Scan for the cell matching the given text and deliver its [x, y] coordinate at center. 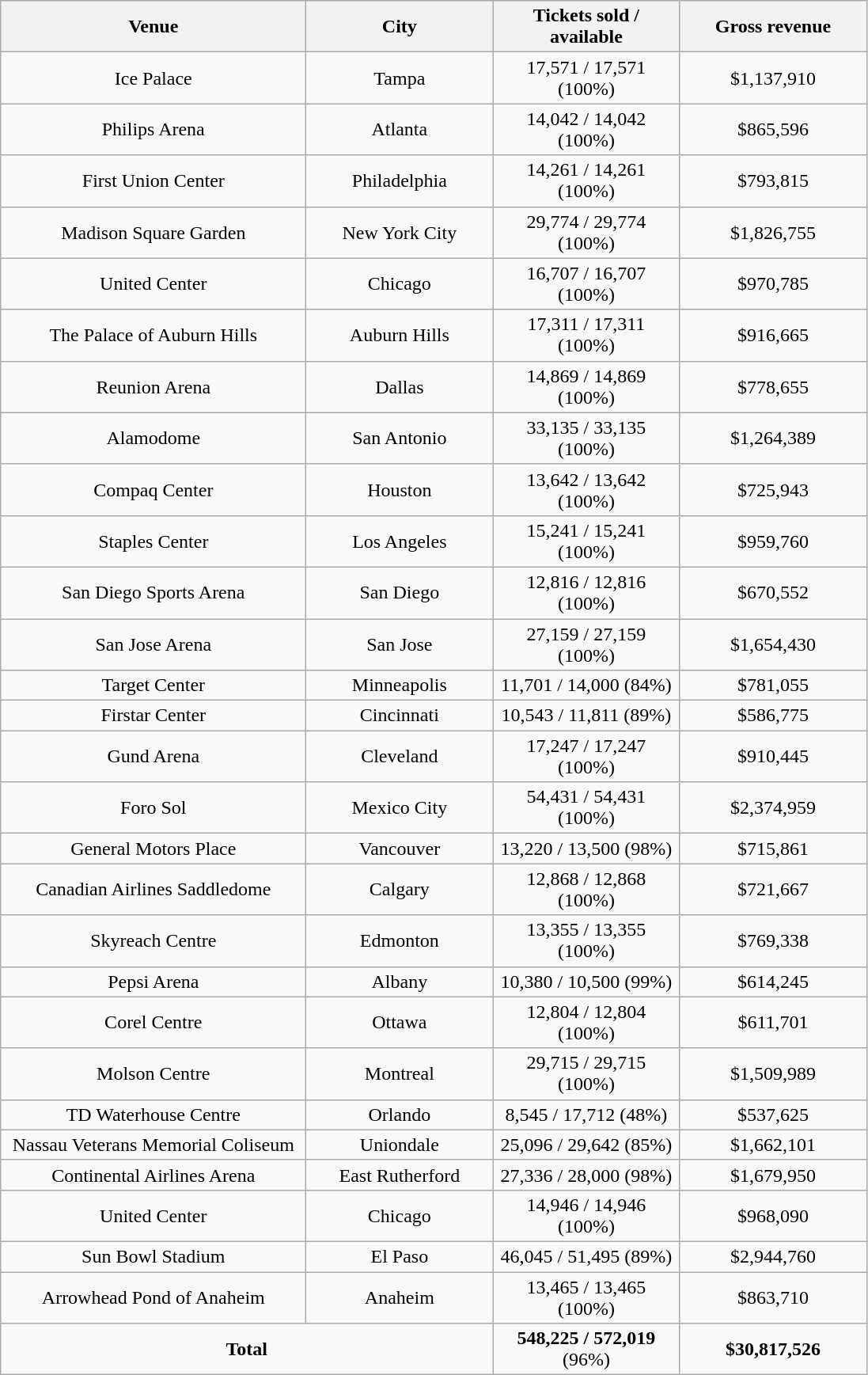
Gross revenue [773, 27]
$916,665 [773, 336]
Houston [400, 489]
$970,785 [773, 283]
$910,445 [773, 757]
Dallas [400, 386]
Minneapolis [400, 686]
Canadian Airlines Saddledome [154, 890]
8,545 / 17,712 (48%) [586, 1115]
Orlando [400, 1115]
East Rutherford [400, 1175]
11,701 / 14,000 (84%) [586, 686]
33,135 / 33,135 (100%) [586, 439]
29,715 / 29,715 (100%) [586, 1073]
27,336 / 28,000 (98%) [586, 1175]
$1,826,755 [773, 233]
Albany [400, 982]
$1,654,430 [773, 644]
$769,338 [773, 940]
14,261 / 14,261 (100%) [586, 180]
14,042 / 14,042 (100%) [586, 130]
Auburn Hills [400, 336]
548,225 / 572,019 (96%) [586, 1349]
$725,943 [773, 489]
Ottawa [400, 1023]
27,159 / 27,159 (100%) [586, 644]
$721,667 [773, 890]
San Diego Sports Arena [154, 592]
$778,655 [773, 386]
17,311 / 17,311 (100%) [586, 336]
Edmonton [400, 940]
$2,374,959 [773, 807]
Firstar Center [154, 716]
Los Angeles [400, 541]
Pepsi Arena [154, 982]
Calgary [400, 890]
10,380 / 10,500 (99%) [586, 982]
Philadelphia [400, 180]
$586,775 [773, 716]
San Antonio [400, 439]
13,642 / 13,642 (100%) [586, 489]
$968,090 [773, 1216]
Vancouver [400, 849]
17,247 / 17,247 (100%) [586, 757]
14,946 / 14,946 (100%) [586, 1216]
54,431 / 54,431 (100%) [586, 807]
General Motors Place [154, 849]
$1,264,389 [773, 439]
17,571 / 17,571 (100%) [586, 78]
13,220 / 13,500 (98%) [586, 849]
Reunion Arena [154, 386]
Anaheim [400, 1297]
Corel Centre [154, 1023]
San Jose Arena [154, 644]
29,774 / 29,774 (100%) [586, 233]
$1,662,101 [773, 1145]
46,045 / 51,495 (89%) [586, 1256]
City [400, 27]
Montreal [400, 1073]
Continental Airlines Arena [154, 1175]
Total [247, 1349]
Target Center [154, 686]
$1,137,910 [773, 78]
$865,596 [773, 130]
$670,552 [773, 592]
Ice Palace [154, 78]
San Jose [400, 644]
12,868 / 12,868 (100%) [586, 890]
13,355 / 13,355 (100%) [586, 940]
$537,625 [773, 1115]
$611,701 [773, 1023]
12,804 / 12,804 (100%) [586, 1023]
10,543 / 11,811 (89%) [586, 716]
New York City [400, 233]
$863,710 [773, 1297]
$1,679,950 [773, 1175]
$1,509,989 [773, 1073]
12,816 / 12,816 (100%) [586, 592]
Tampa [400, 78]
Atlanta [400, 130]
Nassau Veterans Memorial Coliseum [154, 1145]
$715,861 [773, 849]
Arrowhead Pond of Anaheim [154, 1297]
First Union Center [154, 180]
Alamodome [154, 439]
$781,055 [773, 686]
Venue [154, 27]
25,096 / 29,642 (85%) [586, 1145]
Madison Square Garden [154, 233]
Staples Center [154, 541]
Molson Centre [154, 1073]
$959,760 [773, 541]
Compaq Center [154, 489]
Philips Arena [154, 130]
Gund Arena [154, 757]
El Paso [400, 1256]
$30,817,526 [773, 1349]
Skyreach Centre [154, 940]
Cincinnati [400, 716]
Tickets sold / available [586, 27]
The Palace of Auburn Hills [154, 336]
$793,815 [773, 180]
San Diego [400, 592]
14,869 / 14,869 (100%) [586, 386]
Mexico City [400, 807]
16,707 / 16,707 (100%) [586, 283]
15,241 / 15,241 (100%) [586, 541]
$614,245 [773, 982]
Cleveland [400, 757]
Sun Bowl Stadium [154, 1256]
Uniondale [400, 1145]
Foro Sol [154, 807]
TD Waterhouse Centre [154, 1115]
13,465 / 13,465 (100%) [586, 1297]
$2,944,760 [773, 1256]
